Output the [X, Y] coordinate of the center of the cell containing the given text.  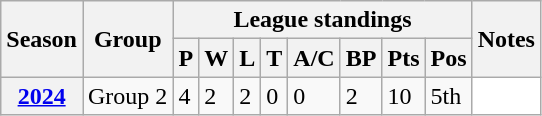
BP [361, 58]
T [274, 58]
P [186, 58]
W [216, 58]
League standings [322, 20]
Notes [506, 39]
10 [404, 96]
A/C [314, 58]
Season [42, 39]
Pts [404, 58]
2024 [42, 96]
4 [186, 96]
L [248, 58]
Group 2 [127, 96]
Group [127, 39]
Pos [448, 58]
5th [448, 96]
